Return [X, Y] of the center of cell containing provided text 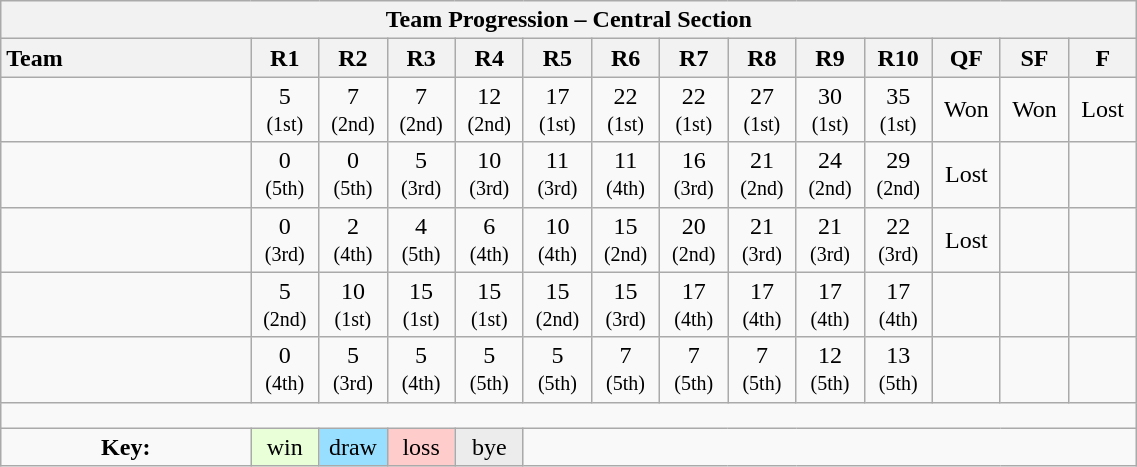
4 (5th) [421, 240]
R7 [694, 58]
R5 [557, 58]
10 (1st) [353, 304]
6 (4th) [489, 240]
QF [966, 58]
21 (2nd) [762, 174]
Team [126, 58]
11 (3rd) [557, 174]
SF [1034, 58]
R3 [421, 58]
R8 [762, 58]
15 (3rd) [625, 304]
R6 [625, 58]
10 (4th) [557, 240]
draw [353, 447]
13 (5th) [898, 370]
12 (5th) [830, 370]
Team Progression – Central Section [569, 20]
bye [489, 447]
Key: [126, 447]
5 (4th) [421, 370]
17 (1st) [557, 110]
12 (2nd) [489, 110]
16 (3rd) [694, 174]
R1 [285, 58]
win [285, 447]
35 (1st) [898, 110]
27 (1st) [762, 110]
loss [421, 447]
0 (3rd) [285, 240]
30 (1st) [830, 110]
R4 [489, 58]
24 (2nd) [830, 174]
5 (2nd) [285, 304]
29 (2nd) [898, 174]
2 (4th) [353, 240]
R9 [830, 58]
5 (1st) [285, 110]
10 (3rd) [489, 174]
11 (4th) [625, 174]
R2 [353, 58]
20 (2nd) [694, 240]
22 (3rd) [898, 240]
R10 [898, 58]
0 (4th) [285, 370]
F [1103, 58]
